Identify which cell holds the provided text, then report its (x, y) central coordinate. 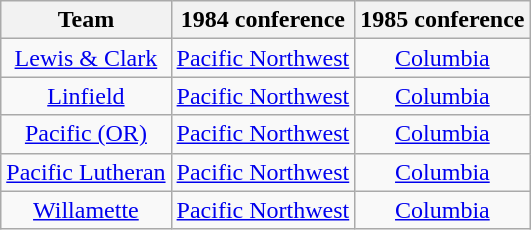
1985 conference (442, 20)
Pacific (OR) (86, 134)
Pacific Lutheran (86, 172)
1984 conference (263, 20)
Willamette (86, 210)
Lewis & Clark (86, 58)
Linfield (86, 96)
Team (86, 20)
